Scan for the cell matching the given text and deliver its [x, y] coordinate at center. 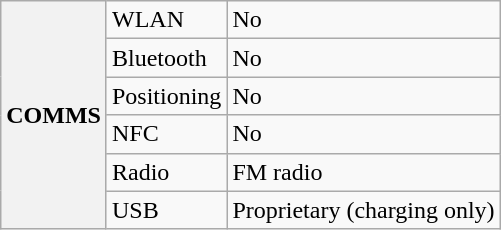
WLAN [166, 20]
Proprietary (charging only) [364, 210]
COMMS [54, 115]
Positioning [166, 96]
Bluetooth [166, 58]
Radio [166, 172]
NFC [166, 134]
FM radio [364, 172]
USB [166, 210]
